Capture the cell that displays the provided text and extract its [X, Y] central coordinate. 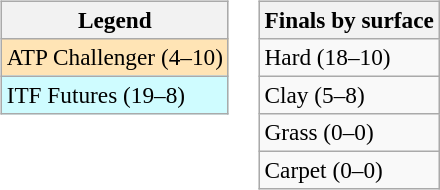
Clay (5–8) [349, 95]
Finals by surface [349, 20]
Legend [114, 20]
Carpet (0–0) [349, 171]
Hard (18–10) [349, 57]
ATP Challenger (4–10) [114, 57]
ITF Futures (19–8) [114, 95]
Grass (0–0) [349, 133]
